Determine the (x, y) coordinate at the center of the cell enclosing the given text.  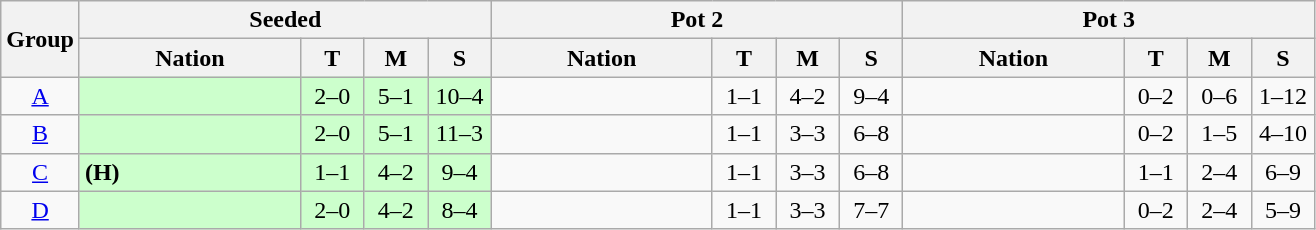
Pot 2 (697, 20)
6–9 (1283, 172)
1–12 (1283, 96)
5–9 (1283, 210)
Seeded (285, 20)
1–5 (1220, 134)
Pot 3 (1109, 20)
Group (40, 39)
D (40, 210)
B (40, 134)
(H) (190, 172)
C (40, 172)
4–10 (1283, 134)
8–4 (460, 210)
0–6 (1220, 96)
11–3 (460, 134)
7–7 (871, 210)
10–4 (460, 96)
A (40, 96)
